Identify which cell holds the provided text, then report its [X, Y] central coordinate. 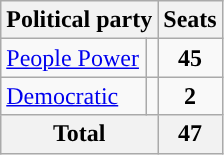
People Power [74, 58]
47 [190, 134]
2 [190, 96]
Political party [80, 20]
Total [80, 134]
45 [190, 58]
Democratic [74, 96]
Seats [190, 20]
